Find where the given text appears and provide that cell's center as [X, Y] coordinate. 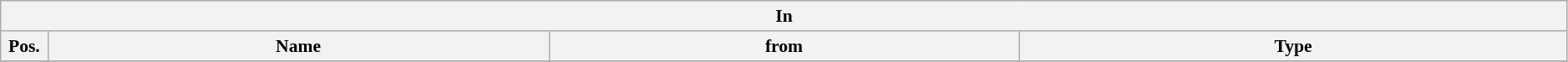
Type [1293, 46]
Name [298, 46]
In [784, 16]
from [784, 46]
Pos. [24, 46]
